Determine the [x, y] coordinate at the center of the cell enclosing the given text.  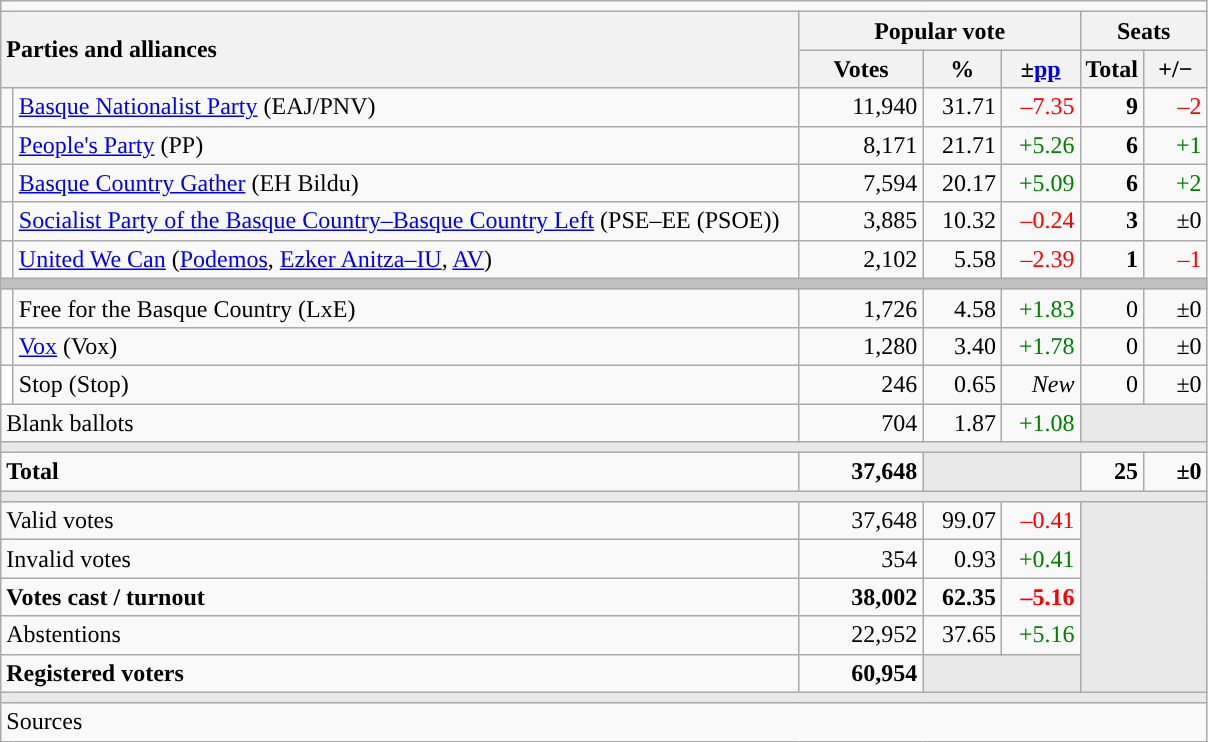
60,954 [861, 673]
Socialist Party of the Basque Country–Basque Country Left (PSE–EE (PSOE)) [406, 221]
0.93 [962, 559]
–0.41 [1040, 521]
±pp [1040, 69]
1,280 [861, 346]
Vox (Vox) [406, 346]
Votes cast / turnout [400, 597]
1.87 [962, 423]
21.71 [962, 145]
10.32 [962, 221]
+2 [1176, 183]
Basque Country Gather (EH Bildu) [406, 183]
11,940 [861, 107]
1,726 [861, 308]
Popular vote [940, 31]
Invalid votes [400, 559]
246 [861, 384]
+0.41 [1040, 559]
62.35 [962, 597]
9 [1112, 107]
+/− [1176, 69]
20.17 [962, 183]
7,594 [861, 183]
22,952 [861, 635]
1 [1112, 259]
Blank ballots [400, 423]
Sources [604, 722]
704 [861, 423]
Registered voters [400, 673]
8,171 [861, 145]
–1 [1176, 259]
4.58 [962, 308]
38,002 [861, 597]
+1.78 [1040, 346]
Votes [861, 69]
3 [1112, 221]
Basque Nationalist Party (EAJ/PNV) [406, 107]
–7.35 [1040, 107]
–0.24 [1040, 221]
–2 [1176, 107]
+1 [1176, 145]
3,885 [861, 221]
United We Can (Podemos, Ezker Anitza–IU, AV) [406, 259]
Free for the Basque Country (LxE) [406, 308]
5.58 [962, 259]
Parties and alliances [400, 50]
25 [1112, 472]
Seats [1144, 31]
0.65 [962, 384]
+5.16 [1040, 635]
New [1040, 384]
+1.83 [1040, 308]
37.65 [962, 635]
Valid votes [400, 521]
+5.09 [1040, 183]
354 [861, 559]
+1.08 [1040, 423]
+5.26 [1040, 145]
–2.39 [1040, 259]
–5.16 [1040, 597]
People's Party (PP) [406, 145]
3.40 [962, 346]
Stop (Stop) [406, 384]
% [962, 69]
31.71 [962, 107]
99.07 [962, 521]
Abstentions [400, 635]
2,102 [861, 259]
